Locate the cell with the specified text and output its (X, Y) center coordinate. 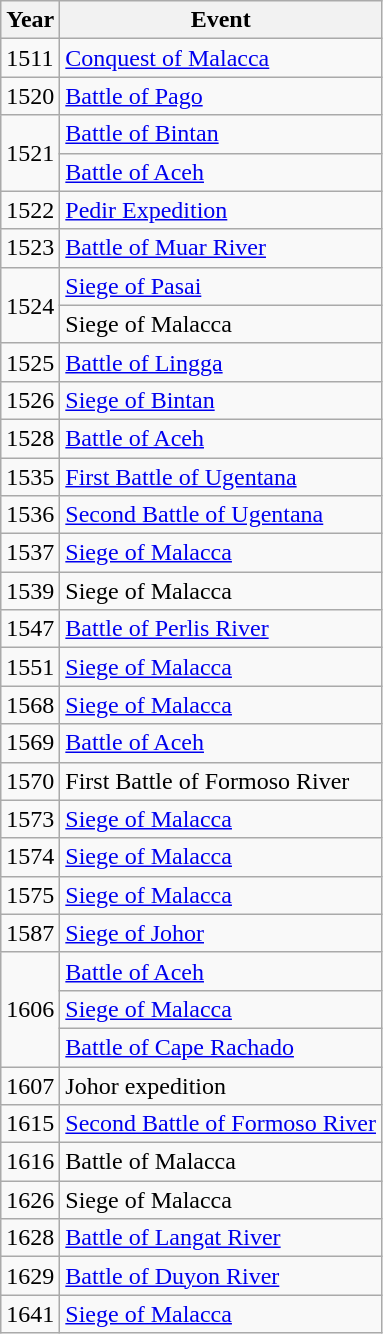
Siege of Johor (221, 933)
1520 (30, 96)
1526 (30, 400)
Battle of Perlis River (221, 629)
1536 (30, 515)
1574 (30, 857)
Pedir Expedition (221, 210)
1525 (30, 362)
1607 (30, 1085)
Battle of Duyon River (221, 1276)
1616 (30, 1162)
1629 (30, 1276)
Conquest of Malacca (221, 58)
1511 (30, 58)
1539 (30, 591)
1523 (30, 248)
1587 (30, 933)
1606 (30, 1009)
1628 (30, 1238)
1641 (30, 1314)
Battle of Lingga (221, 362)
1569 (30, 743)
1568 (30, 705)
Year (30, 20)
1521 (30, 153)
1537 (30, 553)
Johor expedition (221, 1085)
1573 (30, 819)
Battle of Langat River (221, 1238)
1626 (30, 1200)
Second Battle of Formoso River (221, 1124)
1551 (30, 667)
Second Battle of Ugentana (221, 515)
Battle of Muar River (221, 248)
Event (221, 20)
First Battle of Formoso River (221, 781)
Battle of Bintan (221, 134)
Siege of Pasai (221, 286)
1522 (30, 210)
Siege of Bintan (221, 400)
Battle of Cape Rachado (221, 1047)
1528 (30, 438)
1615 (30, 1124)
1547 (30, 629)
1535 (30, 477)
1575 (30, 895)
Battle of Pago (221, 96)
1570 (30, 781)
1524 (30, 305)
Battle of Malacca (221, 1162)
First Battle of Ugentana (221, 477)
